Scan for the cell matching the given text and deliver its [X, Y] coordinate at center. 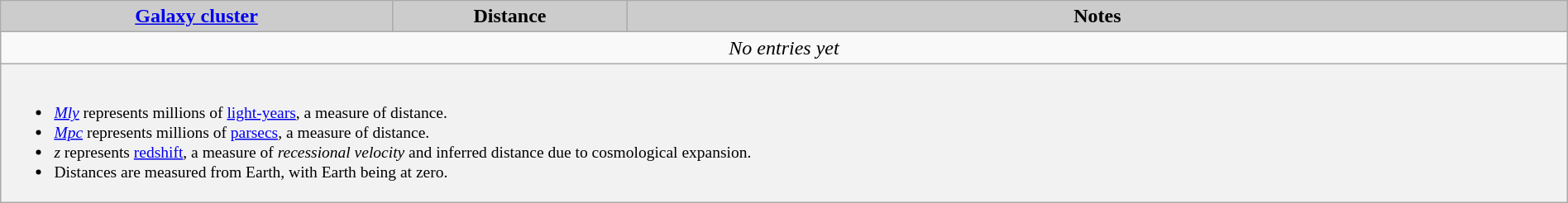
Galaxy cluster [197, 17]
Distance [509, 17]
No entries yet [784, 48]
Notes [1098, 17]
